Extract the [x, y] coordinate from the center of the cell holding the provided text.  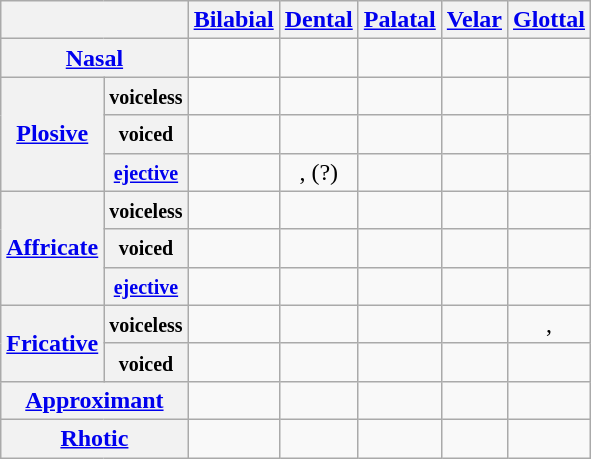
Dental [318, 20]
Palatal [400, 20]
Fricative [52, 343]
Plosive [52, 134]
, (?) [318, 172]
Bilabial [234, 20]
Rhotic [94, 438]
Velar [474, 20]
Affricate [52, 248]
Approximant [94, 400]
, [548, 324]
Glottal [548, 20]
Nasal [94, 58]
